Pinpoint the cell where the given text exists, returning its [x, y] midpoint coordinate. 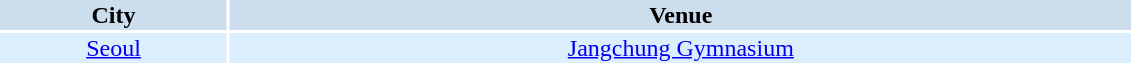
City [114, 15]
Seoul [114, 48]
